Return (x, y) of the center of cell containing provided text 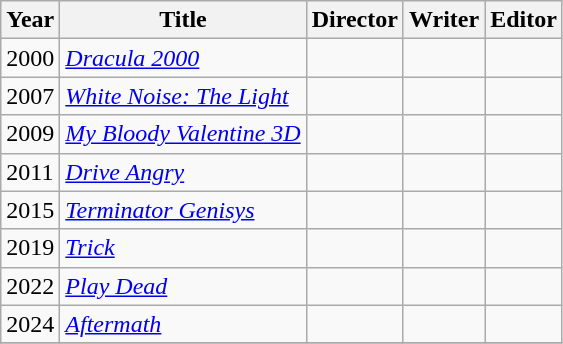
Dracula 2000 (183, 58)
Trick (183, 248)
2000 (30, 58)
2011 (30, 172)
2009 (30, 134)
Writer (444, 20)
Year (30, 20)
2024 (30, 324)
Editor (524, 20)
My Bloody Valentine 3D (183, 134)
Terminator Genisys (183, 210)
2007 (30, 96)
Play Dead (183, 286)
Drive Angry (183, 172)
Title (183, 20)
White Noise: The Light (183, 96)
2022 (30, 286)
2019 (30, 248)
2015 (30, 210)
Director (354, 20)
Aftermath (183, 324)
